Return (X, Y) of the center of cell containing provided text 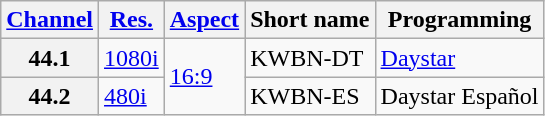
Daystar Español (460, 96)
KWBN-ES (310, 96)
16:9 (204, 77)
Channel (50, 20)
44.2 (50, 96)
Programming (460, 20)
KWBN-DT (310, 58)
Aspect (204, 20)
1080i (132, 58)
Short name (310, 20)
Daystar (460, 58)
Res. (132, 20)
44.1 (50, 58)
480i (132, 96)
